Return the (X, Y) coordinate for the center point of the cell that contains the specified text.  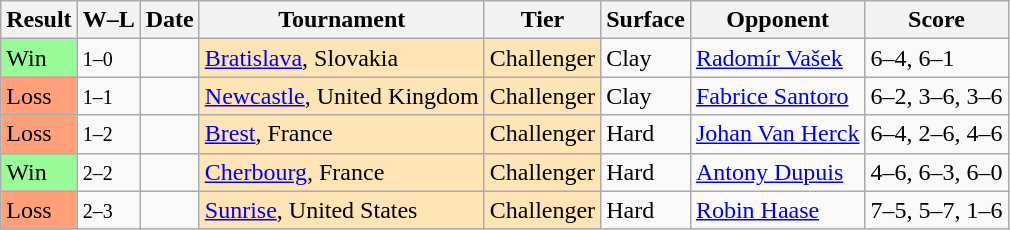
Surface (646, 20)
2–3 (108, 210)
Score (936, 20)
7–5, 5–7, 1–6 (936, 210)
Tier (542, 20)
Opponent (778, 20)
Antony Dupuis (778, 172)
1–2 (108, 134)
Fabrice Santoro (778, 96)
6–4, 6–1 (936, 58)
Cherbourg, France (342, 172)
Tournament (342, 20)
Sunrise, United States (342, 210)
Result (39, 20)
Brest, France (342, 134)
2–2 (108, 172)
1–0 (108, 58)
Robin Haase (778, 210)
Radomír Vašek (778, 58)
W–L (108, 20)
1–1 (108, 96)
6–4, 2–6, 4–6 (936, 134)
Newcastle, United Kingdom (342, 96)
Date (170, 20)
4–6, 6–3, 6–0 (936, 172)
6–2, 3–6, 3–6 (936, 96)
Johan Van Herck (778, 134)
Bratislava, Slovakia (342, 58)
